Pinpoint the cell where the given text exists, returning its [X, Y] midpoint coordinate. 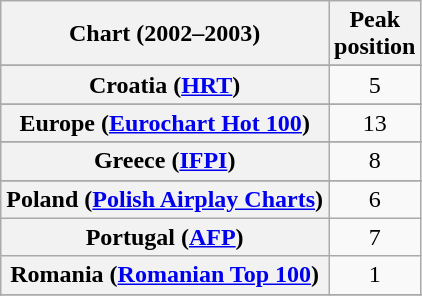
7 [375, 237]
1 [375, 275]
Romania (Romanian Top 100) [165, 275]
Europe (Eurochart Hot 100) [165, 123]
Greece (IFPI) [165, 161]
Chart (2002–2003) [165, 34]
Portugal (AFP) [165, 237]
13 [375, 123]
6 [375, 199]
8 [375, 161]
Poland (Polish Airplay Charts) [165, 199]
Peakposition [375, 34]
Croatia (HRT) [165, 85]
5 [375, 85]
